Output the (x, y) coordinate of the center of the cell containing the given text.  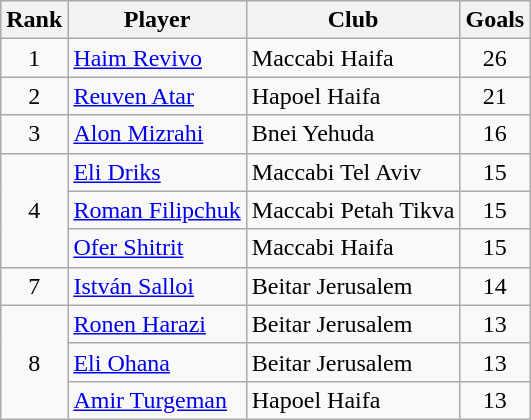
3 (34, 134)
14 (495, 286)
8 (34, 362)
Ofer Shitrit (157, 248)
Amir Turgeman (157, 400)
21 (495, 96)
16 (495, 134)
Rank (34, 20)
Maccabi Petah Tikva (353, 210)
Alon Mizrahi (157, 134)
Player (157, 20)
26 (495, 58)
István Salloi (157, 286)
4 (34, 210)
2 (34, 96)
Reuven Atar (157, 96)
Bnei Yehuda (353, 134)
7 (34, 286)
Haim Revivo (157, 58)
Maccabi Tel Aviv (353, 172)
Ronen Harazi (157, 324)
Roman Filipchuk (157, 210)
Eli Ohana (157, 362)
1 (34, 58)
Goals (495, 20)
Club (353, 20)
Eli Driks (157, 172)
